Return (x, y) of the center of cell containing provided text 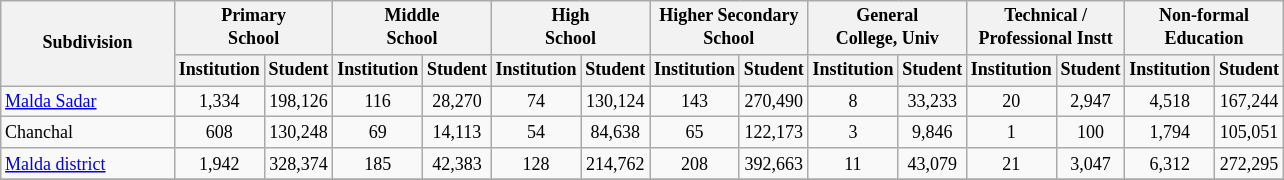
65 (695, 132)
28,270 (458, 102)
43,079 (932, 164)
MiddleSchool (412, 28)
8 (853, 102)
1 (1011, 132)
11 (853, 164)
143 (695, 102)
69 (378, 132)
2,947 (1090, 102)
1,334 (219, 102)
392,663 (774, 164)
Malda Sadar (88, 102)
GeneralCollege, Univ (887, 28)
4,518 (1170, 102)
185 (378, 164)
14,113 (458, 132)
84,638 (616, 132)
Chanchal (88, 132)
116 (378, 102)
3,047 (1090, 164)
3 (853, 132)
33,233 (932, 102)
Subdivision (88, 44)
54 (536, 132)
1,942 (219, 164)
Technical /Professional Instt (1045, 28)
Malda district (88, 164)
HighSchool (570, 28)
608 (219, 132)
128 (536, 164)
74 (536, 102)
1,794 (1170, 132)
130,248 (298, 132)
Non-formalEducation (1204, 28)
20 (1011, 102)
272,295 (1250, 164)
105,051 (1250, 132)
Higher SecondarySchool (729, 28)
PrimarySchool (253, 28)
130,124 (616, 102)
208 (695, 164)
21 (1011, 164)
122,173 (774, 132)
42,383 (458, 164)
6,312 (1170, 164)
9,846 (932, 132)
214,762 (616, 164)
100 (1090, 132)
328,374 (298, 164)
198,126 (298, 102)
167,244 (1250, 102)
270,490 (774, 102)
